Locate the cell with the specified text and output its [x, y] center coordinate. 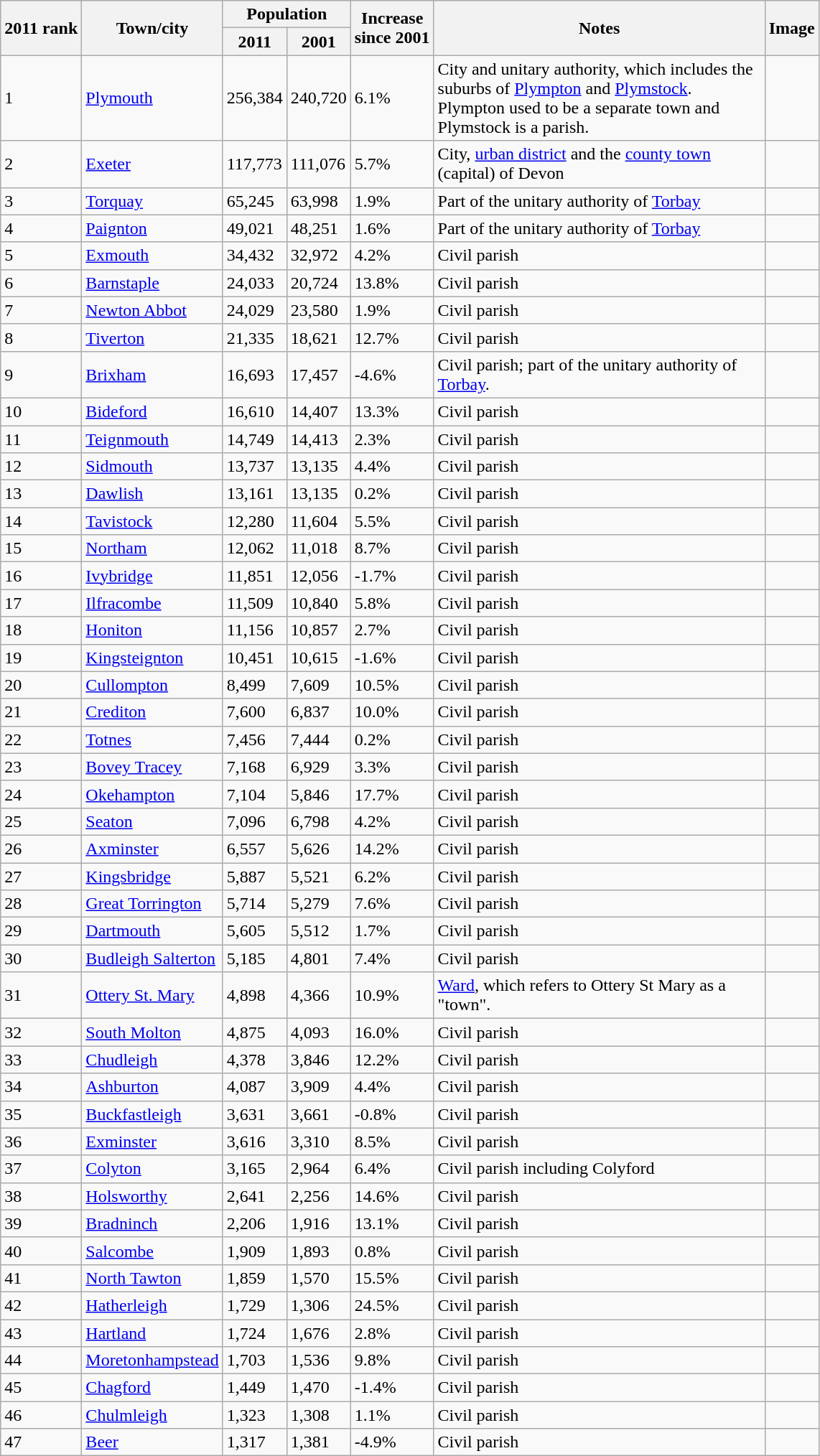
-0.8% [392, 1114]
1,893 [319, 1251]
11,604 [319, 521]
2,256 [319, 1196]
13 [42, 494]
Cullompton [152, 685]
Kingsbridge [152, 877]
10,615 [319, 658]
13.3% [392, 411]
14,749 [254, 439]
Town/city [152, 28]
15 [42, 549]
7,444 [319, 739]
3.3% [392, 767]
Notes [599, 28]
9 [42, 375]
16,693 [254, 375]
1,570 [319, 1278]
32 [42, 1032]
5,887 [254, 877]
13,161 [254, 494]
6.4% [392, 1169]
1,317 [254, 1442]
City, urban district and the county town (capital) of Devon [599, 164]
25 [42, 821]
1,323 [254, 1415]
27 [42, 877]
18 [42, 630]
Totnes [152, 739]
4,801 [319, 958]
Tiverton [152, 337]
6,557 [254, 849]
14.2% [392, 849]
17 [42, 603]
Seaton [152, 821]
Hatherleigh [152, 1305]
28 [42, 904]
1,676 [319, 1333]
43 [42, 1333]
5,512 [319, 931]
2.8% [392, 1333]
Honiton [152, 630]
5.8% [392, 603]
0.8% [392, 1251]
City and unitary authority, which includes the suburbs of Plympton and Plymstock. Plympton used to be a separate town and Plymstock is a parish. [599, 98]
2 [42, 164]
7,600 [254, 712]
1,729 [254, 1305]
13.8% [392, 283]
256,384 [254, 98]
24 [42, 794]
Paignton [152, 228]
36 [42, 1142]
21 [42, 712]
Kingsteignton [152, 658]
10.5% [392, 685]
Ward, which refers to Ottery St Mary as a "town". [599, 995]
5.7% [392, 164]
Ivybridge [152, 576]
11,509 [254, 603]
5 [42, 256]
16,610 [254, 411]
47 [42, 1442]
4,875 [254, 1032]
1,306 [319, 1305]
2001 [319, 42]
7,104 [254, 794]
Exminster [152, 1142]
29 [42, 931]
1,916 [319, 1223]
Crediton [152, 712]
3,661 [319, 1114]
3,846 [319, 1060]
12,056 [319, 576]
20 [42, 685]
Beer [152, 1442]
Buckfastleigh [152, 1114]
Exeter [152, 164]
2011 [254, 42]
1,470 [319, 1388]
20,724 [319, 283]
-1.4% [392, 1388]
Increasesince 2001 [392, 28]
1,909 [254, 1251]
10,857 [319, 630]
4,087 [254, 1087]
31 [42, 995]
Chagford [152, 1388]
Civil parish; part of the unitary authority of Torbay. [599, 375]
111,076 [319, 164]
14,413 [319, 439]
63,998 [319, 201]
Great Torrington [152, 904]
Chulmleigh [152, 1415]
16.0% [392, 1032]
6.2% [392, 877]
5,714 [254, 904]
Brixham [152, 375]
3,616 [254, 1142]
16 [42, 576]
6.1% [392, 98]
6,929 [319, 767]
2.3% [392, 439]
Barnstaple [152, 283]
10.9% [392, 995]
North Tawton [152, 1278]
1,724 [254, 1333]
21,335 [254, 337]
4,378 [254, 1060]
24.5% [392, 1305]
10 [42, 411]
13,737 [254, 467]
17.7% [392, 794]
15.5% [392, 1278]
23 [42, 767]
7.6% [392, 904]
2,641 [254, 1196]
Hartland [152, 1333]
7,096 [254, 821]
22 [42, 739]
34 [42, 1087]
5,626 [319, 849]
4,093 [319, 1032]
10,840 [319, 603]
7,456 [254, 739]
6,837 [319, 712]
5.5% [392, 521]
Ilfracombe [152, 603]
6 [42, 283]
Salcombe [152, 1251]
4,366 [319, 995]
South Molton [152, 1032]
Ottery St. Mary [152, 995]
5,185 [254, 958]
Ashburton [152, 1087]
2011 rank [42, 28]
12,062 [254, 549]
10.0% [392, 712]
17,457 [319, 375]
1,308 [319, 1415]
11,851 [254, 576]
Budleigh Salterton [152, 958]
49,021 [254, 228]
7.4% [392, 958]
Okehampton [152, 794]
7,168 [254, 767]
14.6% [392, 1196]
23,580 [319, 310]
5,605 [254, 931]
5,521 [319, 877]
9.8% [392, 1361]
3,165 [254, 1169]
Image [791, 28]
Teignmouth [152, 439]
1.7% [392, 931]
-4.9% [392, 1442]
12.7% [392, 337]
34,432 [254, 256]
42 [42, 1305]
Torquay [152, 201]
8 [42, 337]
Holsworthy [152, 1196]
24,033 [254, 283]
Axminster [152, 849]
1,859 [254, 1278]
10,451 [254, 658]
12 [42, 467]
-4.6% [392, 375]
7,609 [319, 685]
32,972 [319, 256]
Newton Abbot [152, 310]
3 [42, 201]
2,964 [319, 1169]
4,898 [254, 995]
65,245 [254, 201]
26 [42, 849]
19 [42, 658]
11 [42, 439]
Exmouth [152, 256]
41 [42, 1278]
1,703 [254, 1361]
6,798 [319, 821]
3,310 [319, 1142]
Chudleigh [152, 1060]
46 [42, 1415]
13.1% [392, 1223]
Bideford [152, 411]
14 [42, 521]
-1.6% [392, 658]
8.5% [392, 1142]
Dawlish [152, 494]
30 [42, 958]
44 [42, 1361]
45 [42, 1388]
1,381 [319, 1442]
Bradninch [152, 1223]
117,773 [254, 164]
5,279 [319, 904]
Northam [152, 549]
1.6% [392, 228]
3,909 [319, 1087]
1 [42, 98]
24,029 [254, 310]
12.2% [392, 1060]
1.1% [392, 1415]
48,251 [319, 228]
Population [286, 14]
2.7% [392, 630]
11,018 [319, 549]
14,407 [319, 411]
Colyton [152, 1169]
1,449 [254, 1388]
Plymouth [152, 98]
5,846 [319, 794]
39 [42, 1223]
33 [42, 1060]
4 [42, 228]
Civil parish including Colyford [599, 1169]
8.7% [392, 549]
40 [42, 1251]
Moretonhampstead [152, 1361]
Sidmouth [152, 467]
1,536 [319, 1361]
11,156 [254, 630]
8,499 [254, 685]
37 [42, 1169]
Tavistock [152, 521]
3,631 [254, 1114]
240,720 [319, 98]
35 [42, 1114]
12,280 [254, 521]
2,206 [254, 1223]
7 [42, 310]
18,621 [319, 337]
-1.7% [392, 576]
Dartmouth [152, 931]
Bovey Tracey [152, 767]
38 [42, 1196]
